Extract the (x, y) coordinate from the center of the cell holding the provided text.  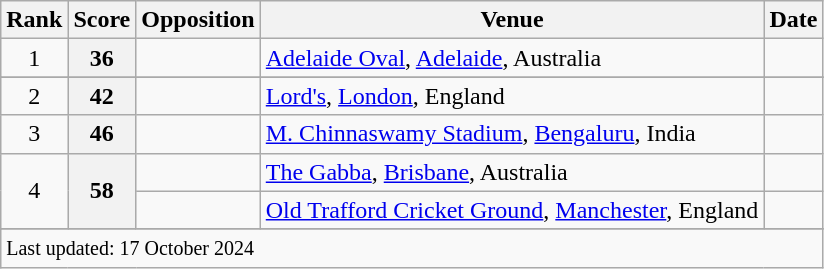
58 (102, 191)
4 (34, 191)
Date (794, 20)
Venue (512, 20)
Adelaide Oval, Adelaide, Australia (512, 58)
46 (102, 134)
Old Trafford Cricket Ground, Manchester, England (512, 210)
3 (34, 134)
36 (102, 58)
Rank (34, 20)
M. Chinnaswamy Stadium, Bengaluru, India (512, 134)
1 (34, 58)
Opposition (198, 20)
42 (102, 96)
Last updated: 17 October 2024 (412, 248)
2 (34, 96)
Score (102, 20)
Lord's, London, England (512, 96)
The Gabba, Brisbane, Australia (512, 172)
